Identify which cell holds the provided text, then report its (x, y) central coordinate. 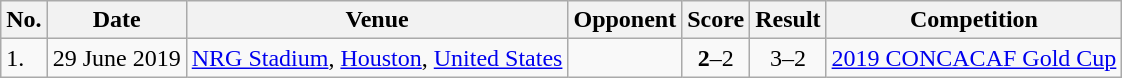
Competition (974, 20)
No. (24, 20)
3–2 (788, 58)
Date (116, 20)
NRG Stadium, Houston, United States (377, 58)
29 June 2019 (116, 58)
2–2 (716, 58)
Venue (377, 20)
Score (716, 20)
1. (24, 58)
Opponent (625, 20)
Result (788, 20)
2019 CONCACAF Gold Cup (974, 58)
